Pinpoint the cell where the given text exists, returning its (X, Y) midpoint coordinate. 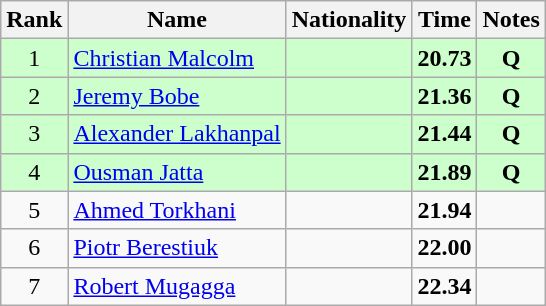
Notes (511, 20)
7 (34, 286)
Name (177, 20)
Nationality (349, 20)
Robert Mugagga (177, 286)
1 (34, 58)
22.34 (444, 286)
20.73 (444, 58)
4 (34, 172)
Ahmed Torkhani (177, 210)
Piotr Berestiuk (177, 248)
21.36 (444, 96)
Jeremy Bobe (177, 96)
3 (34, 134)
Time (444, 20)
Alexander Lakhanpal (177, 134)
22.00 (444, 248)
21.44 (444, 134)
5 (34, 210)
6 (34, 248)
2 (34, 96)
Rank (34, 20)
Christian Malcolm (177, 58)
21.94 (444, 210)
21.89 (444, 172)
Ousman Jatta (177, 172)
